Output the [x, y] coordinate of the center of the cell containing the given text.  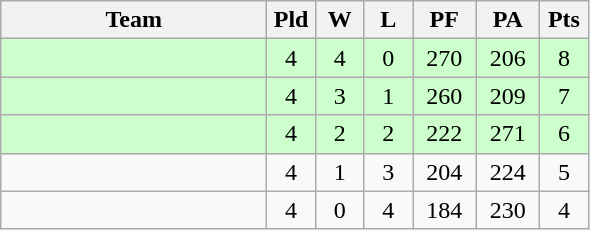
224 [508, 172]
230 [508, 210]
260 [444, 96]
270 [444, 58]
184 [444, 210]
209 [508, 96]
L [388, 20]
271 [508, 134]
PA [508, 20]
W [340, 20]
7 [564, 96]
PF [444, 20]
222 [444, 134]
Team [134, 20]
Pld [292, 20]
6 [564, 134]
204 [444, 172]
206 [508, 58]
Pts [564, 20]
8 [564, 58]
5 [564, 172]
